Capture the cell that displays the provided text and extract its [X, Y] central coordinate. 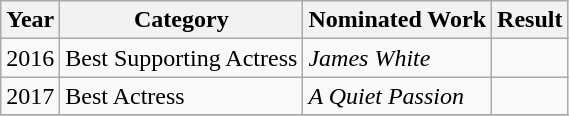
Year [30, 20]
Best Actress [182, 96]
James White [398, 58]
A Quiet Passion [398, 96]
Nominated Work [398, 20]
Result [530, 20]
Best Supporting Actress [182, 58]
Category [182, 20]
2017 [30, 96]
2016 [30, 58]
